For the text-containing cell, return its midpoint in (X, Y) coordinate format. 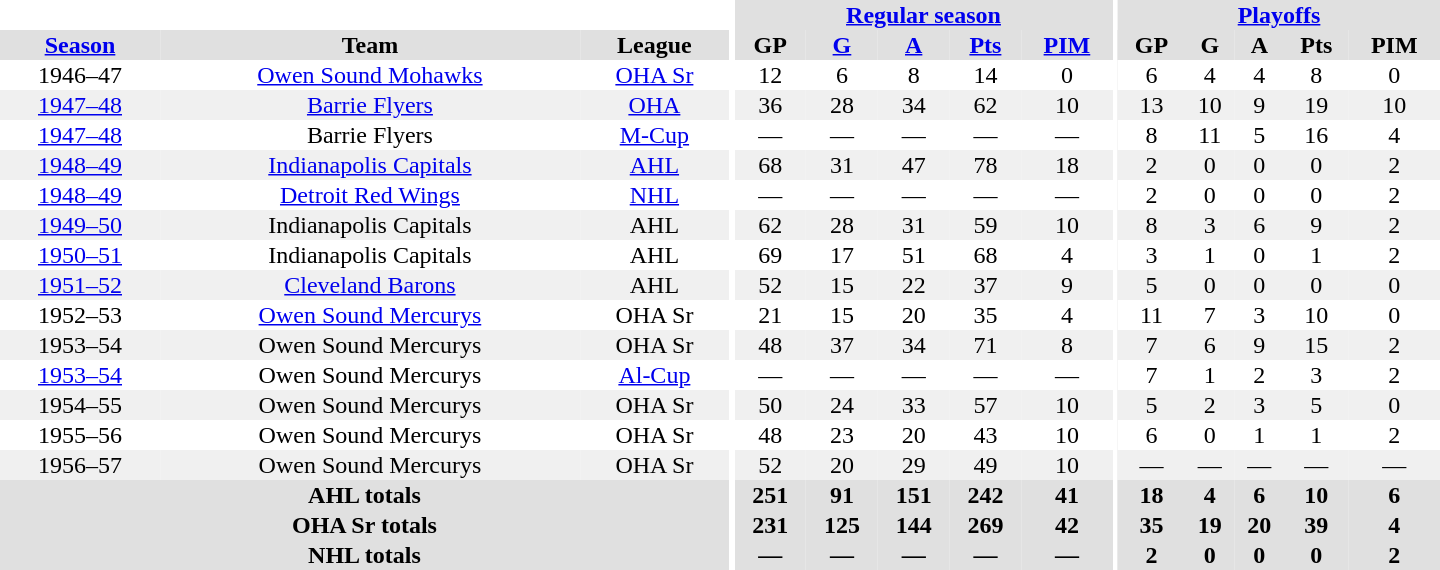
Al-Cup (654, 375)
16 (1316, 135)
Team (370, 45)
242 (986, 495)
144 (914, 525)
OHA Sr totals (364, 525)
24 (842, 405)
91 (842, 495)
13 (1152, 105)
42 (1066, 525)
Owen Sound Mohawks (370, 75)
1950–51 (80, 255)
Playoffs (1279, 15)
43 (986, 435)
23 (842, 435)
17 (842, 255)
29 (914, 465)
1949–50 (80, 225)
47 (914, 165)
14 (986, 75)
Regular season (923, 15)
Season (80, 45)
41 (1066, 495)
AHL totals (364, 495)
OHA (654, 105)
251 (770, 495)
1946–47 (80, 75)
NHL totals (364, 555)
1955–56 (80, 435)
50 (770, 405)
39 (1316, 525)
78 (986, 165)
21 (770, 315)
33 (914, 405)
269 (986, 525)
1956–57 (80, 465)
57 (986, 405)
1954–55 (80, 405)
22 (914, 285)
231 (770, 525)
1951–52 (80, 285)
36 (770, 105)
51 (914, 255)
125 (842, 525)
71 (986, 345)
59 (986, 225)
Detroit Red Wings (370, 195)
49 (986, 465)
Cleveland Barons (370, 285)
12 (770, 75)
69 (770, 255)
1952–53 (80, 315)
NHL (654, 195)
M-Cup (654, 135)
151 (914, 495)
League (654, 45)
